Determine the (x, y) coordinate at the center of the cell enclosing the given text.  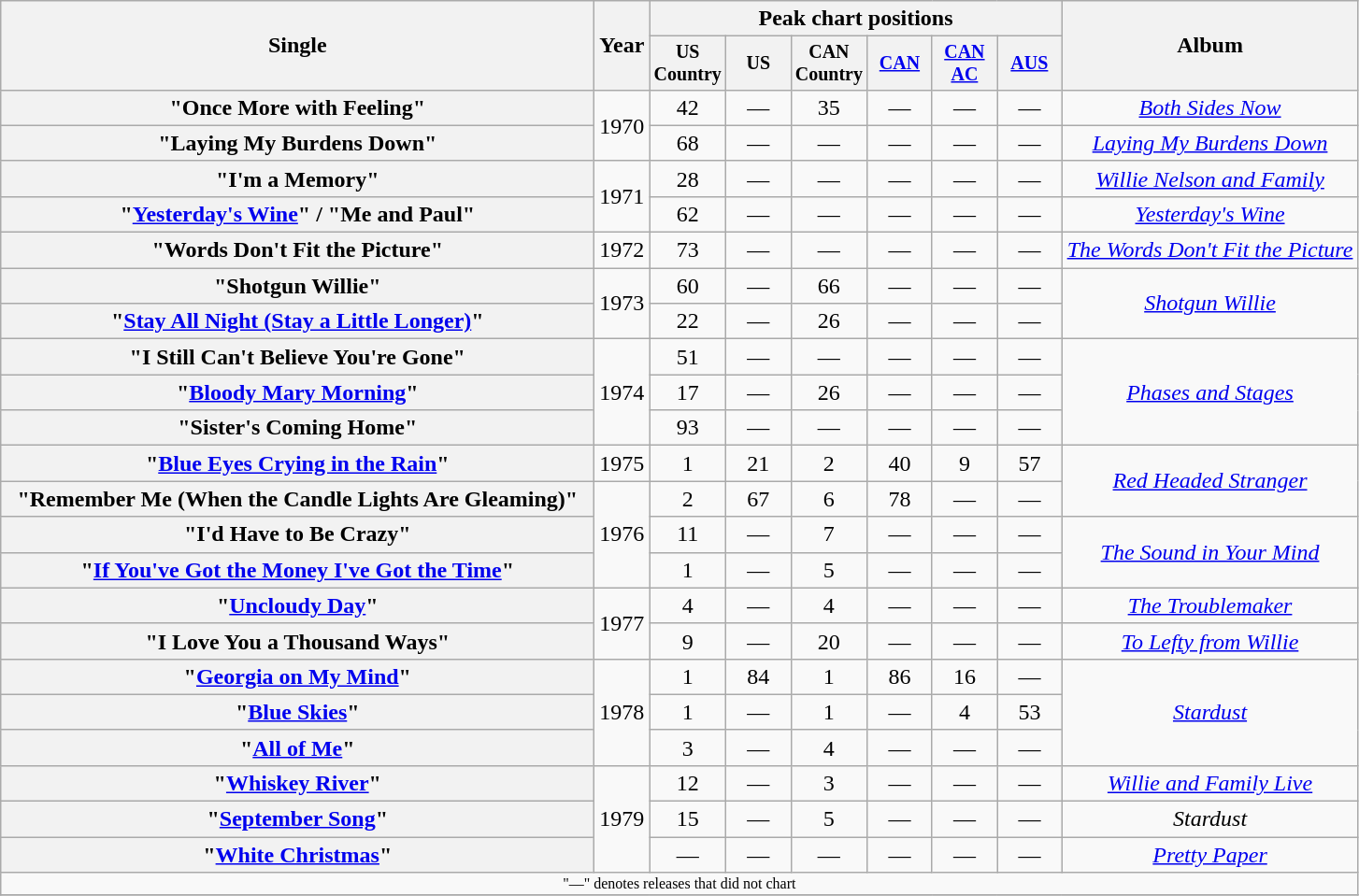
57 (1030, 463)
1973 (622, 304)
28 (688, 178)
40 (899, 463)
"Stay All Night (Stay a Little Longer)" (297, 321)
60 (688, 286)
Album (1209, 46)
Both Sides Now (1209, 107)
Year (622, 46)
78 (899, 499)
Peak chart positions (856, 19)
"Shotgun Willie" (297, 286)
"Whiskey River" (297, 783)
Pretty Paper (1209, 855)
21 (759, 463)
12 (688, 783)
"All of Me" (297, 747)
CAN Country (829, 64)
20 (829, 641)
"I Still Can't Believe You're Gone" (297, 357)
11 (688, 534)
1976 (622, 534)
"I'm a Memory" (297, 178)
"Bloody Mary Morning" (297, 392)
"Sister's Coming Home" (297, 428)
73 (688, 250)
Shotgun Willie (1209, 304)
35 (829, 107)
Red Headed Stranger (1209, 481)
"Once More with Feeling" (297, 107)
51 (688, 357)
1970 (622, 125)
84 (759, 676)
US Country (688, 64)
"White Christmas" (297, 855)
Laying My Burdens Down (1209, 143)
1977 (622, 623)
"I'd Have to Be Crazy" (297, 534)
Willie and Family Live (1209, 783)
68 (688, 143)
"Words Don't Fit the Picture" (297, 250)
7 (829, 534)
1972 (622, 250)
The Sound in Your Mind (1209, 552)
17 (688, 392)
To Lefty from Willie (1209, 641)
1975 (622, 463)
"Uncloudy Day" (297, 605)
"Georgia on My Mind" (297, 676)
1978 (622, 712)
93 (688, 428)
66 (829, 286)
AUS (1030, 64)
Willie Nelson and Family (1209, 178)
62 (688, 214)
67 (759, 499)
53 (1030, 712)
CAN AC (965, 64)
1974 (622, 392)
"Laying My Burdens Down" (297, 143)
Phases and Stages (1209, 392)
"September Song" (297, 819)
16 (965, 676)
1979 (622, 818)
1971 (622, 196)
22 (688, 321)
The Words Don't Fit the Picture (1209, 250)
"—" denotes releases that did not chart (679, 884)
42 (688, 107)
"Yesterday's Wine" / "Me and Paul" (297, 214)
"If You've Got the Money I've Got the Time" (297, 570)
Yesterday's Wine (1209, 214)
US (759, 64)
"Remember Me (When the Candle Lights Are Gleaming)" (297, 499)
86 (899, 676)
Single (297, 46)
"I Love You a Thousand Ways" (297, 641)
The Troublemaker (1209, 605)
"Blue Skies" (297, 712)
CAN (899, 64)
"Blue Eyes Crying in the Rain" (297, 463)
6 (829, 499)
15 (688, 819)
